Search for the cell housing the specified text and yield its (X, Y) center coordinate. 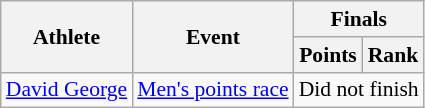
Finals (359, 19)
Points (328, 55)
Did not finish (359, 90)
Athlete (66, 36)
Event (212, 36)
Men's points race (212, 90)
David George (66, 90)
Rank (392, 55)
